Output the [x, y] coordinate of the center of the cell containing the given text.  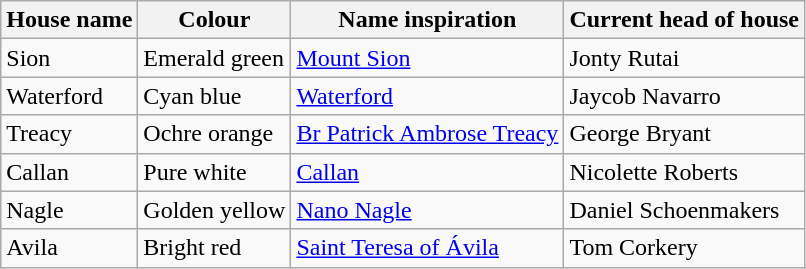
House name [70, 20]
Mount Sion [428, 58]
Tom Corkery [684, 248]
Colour [214, 20]
George Bryant [684, 134]
Current head of house [684, 20]
Bright red [214, 248]
Jonty Rutai [684, 58]
Nicolette Roberts [684, 172]
Nano Nagle [428, 210]
Jaycob Navarro [684, 96]
Nagle [70, 210]
Daniel Schoenmakers [684, 210]
Emerald green [214, 58]
Ochre orange [214, 134]
Cyan blue [214, 96]
Br Patrick Ambrose Treacy [428, 134]
Treacy [70, 134]
Sion [70, 58]
Saint Teresa of Ávila [428, 248]
Name inspiration [428, 20]
Pure white [214, 172]
Golden yellow [214, 210]
Avila [70, 248]
